Return the [x, y] coordinate for the center point of the cell that contains the specified text.  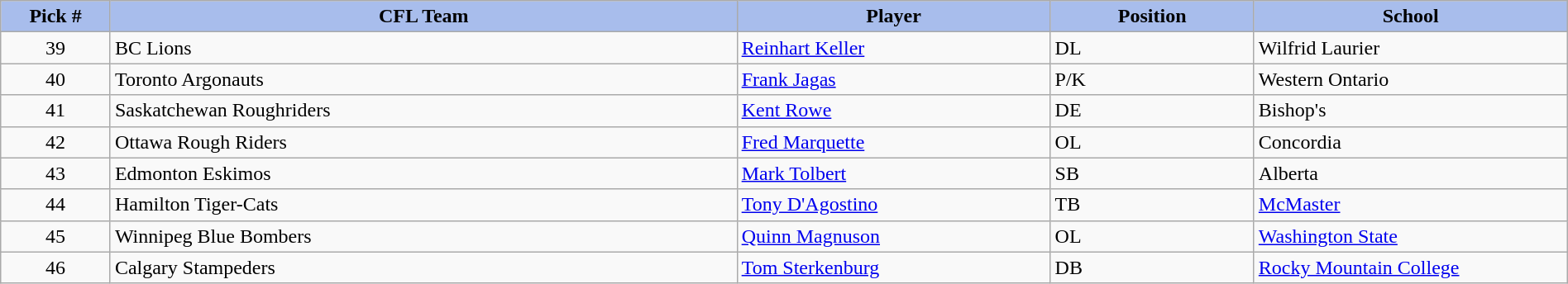
Rocky Mountain College [1411, 267]
Western Ontario [1411, 79]
McMaster [1411, 205]
Tony D'Agostino [893, 205]
44 [56, 205]
TB [1152, 205]
Hamilton Tiger-Cats [423, 205]
43 [56, 173]
Mark Tolbert [893, 173]
Tom Sterkenburg [893, 267]
CFL Team [423, 17]
Kent Rowe [893, 111]
Fred Marquette [893, 142]
Pick # [56, 17]
Frank Jagas [893, 79]
39 [56, 48]
Edmonton Eskimos [423, 173]
Quinn Magnuson [893, 236]
Toronto Argonauts [423, 79]
DL [1152, 48]
41 [56, 111]
Saskatchewan Roughriders [423, 111]
DE [1152, 111]
P/K [1152, 79]
45 [56, 236]
DB [1152, 267]
Ottawa Rough Riders [423, 142]
Wilfrid Laurier [1411, 48]
46 [56, 267]
42 [56, 142]
BC Lions [423, 48]
Calgary Stampeders [423, 267]
Winnipeg Blue Bombers [423, 236]
SB [1152, 173]
Concordia [1411, 142]
Position [1152, 17]
40 [56, 79]
Reinhart Keller [893, 48]
Player [893, 17]
School [1411, 17]
Alberta [1411, 173]
Bishop's [1411, 111]
Washington State [1411, 236]
